Return the [x, y] coordinate for the center point of the cell that contains the specified text.  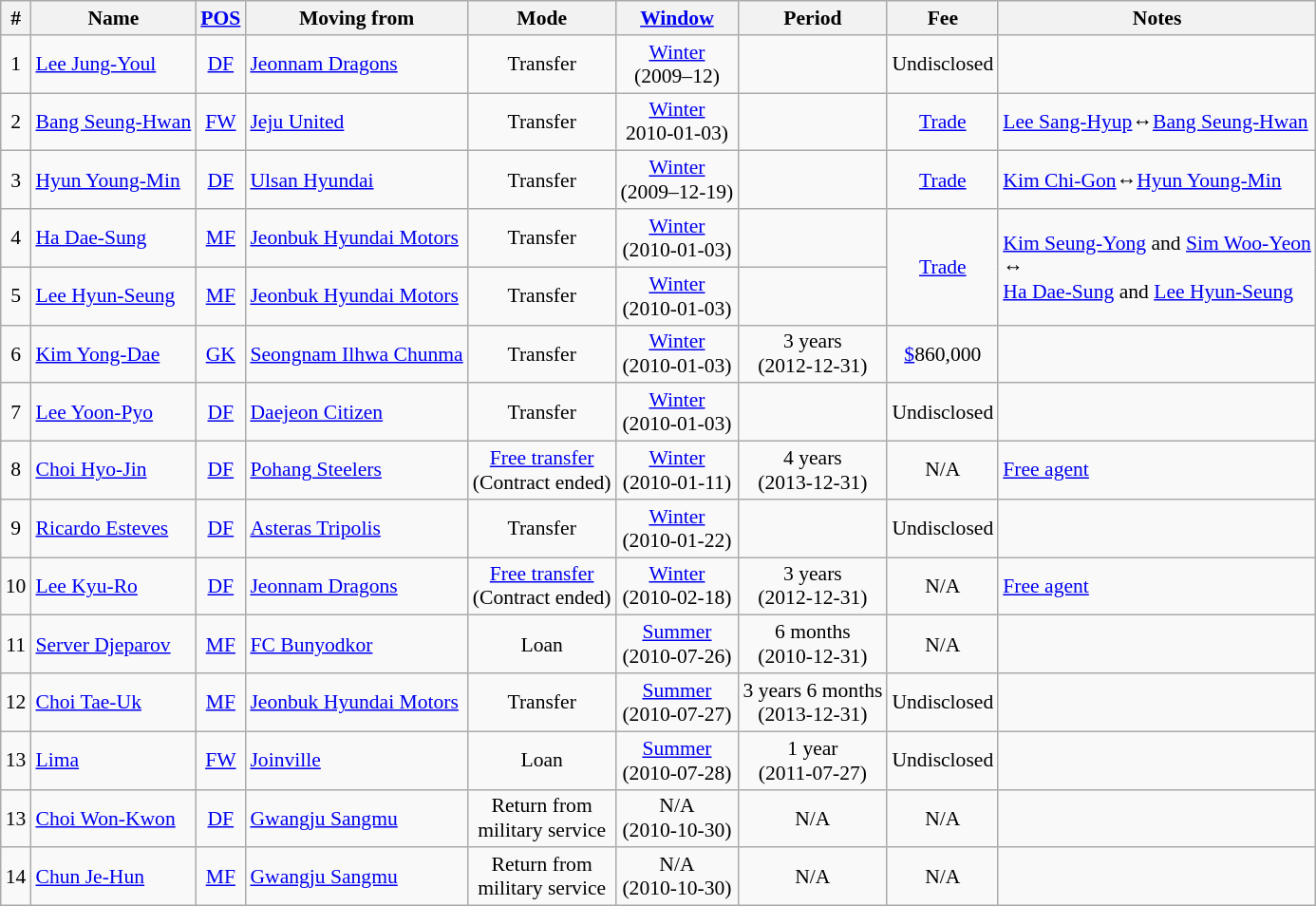
1 year(2011-07-27) [813, 760]
Fee [942, 18]
Kim Seung-Yong and Sim Woo-Yeon↔Ha Dae-Sung and Lee Hyun-Seung [1156, 267]
Kim Chi-Gon↔Hyun Young-Min [1156, 180]
Chun Je-Hun [113, 878]
12 [16, 703]
Joinville [356, 760]
4 [16, 237]
Lee Yoon-Pyo [113, 412]
Winter(2009–12) [678, 65]
Asteras Tripolis [356, 528]
14 [16, 878]
1 [16, 65]
Winter2010-01-03) [678, 122]
Lee Jung-Youl [113, 65]
6 [16, 353]
Period [813, 18]
POS [220, 18]
Ricardo Esteves [113, 528]
Moving from [356, 18]
10 [16, 587]
Summer(2010-07-26) [678, 644]
Summer(2010-07-27) [678, 703]
Kim Yong-Dae [113, 353]
Ha Dae-Sung [113, 237]
5 [16, 296]
Daejeon Citizen [356, 412]
11 [16, 644]
Lee Sang-Hyup↔Bang Seung-Hwan [1156, 122]
Notes [1156, 18]
8 [16, 471]
Choi Won-Kwon [113, 819]
3 [16, 180]
Server Djeparov [113, 644]
$860,000 [942, 353]
6 months(2010-12-31) [813, 644]
Lee Hyun-Seung [113, 296]
Pohang Steelers [356, 471]
9 [16, 528]
Ulsan Hyundai [356, 180]
4 years(2013-12-31) [813, 471]
Choi Hyo-Jin [113, 471]
Winter(2009–12-19) [678, 180]
Summer(2010-07-28) [678, 760]
2 [16, 122]
Winter(2010-02-18) [678, 587]
3 years 6 months(2013-12-31) [813, 703]
Lee Kyu-Ro [113, 587]
Seongnam Ilhwa Chunma [356, 353]
Winter(2010-01-22) [678, 528]
7 [16, 412]
Choi Tae-Uk [113, 703]
# [16, 18]
FC Bunyodkor [356, 644]
Winter(2010-01-11) [678, 471]
Lima [113, 760]
Hyun Young-Min [113, 180]
Name [113, 18]
Window [678, 18]
Mode [542, 18]
GK [220, 353]
Bang Seung-Hwan [113, 122]
Jeju United [356, 122]
